Capture the cell that displays the provided text and extract its [x, y] central coordinate. 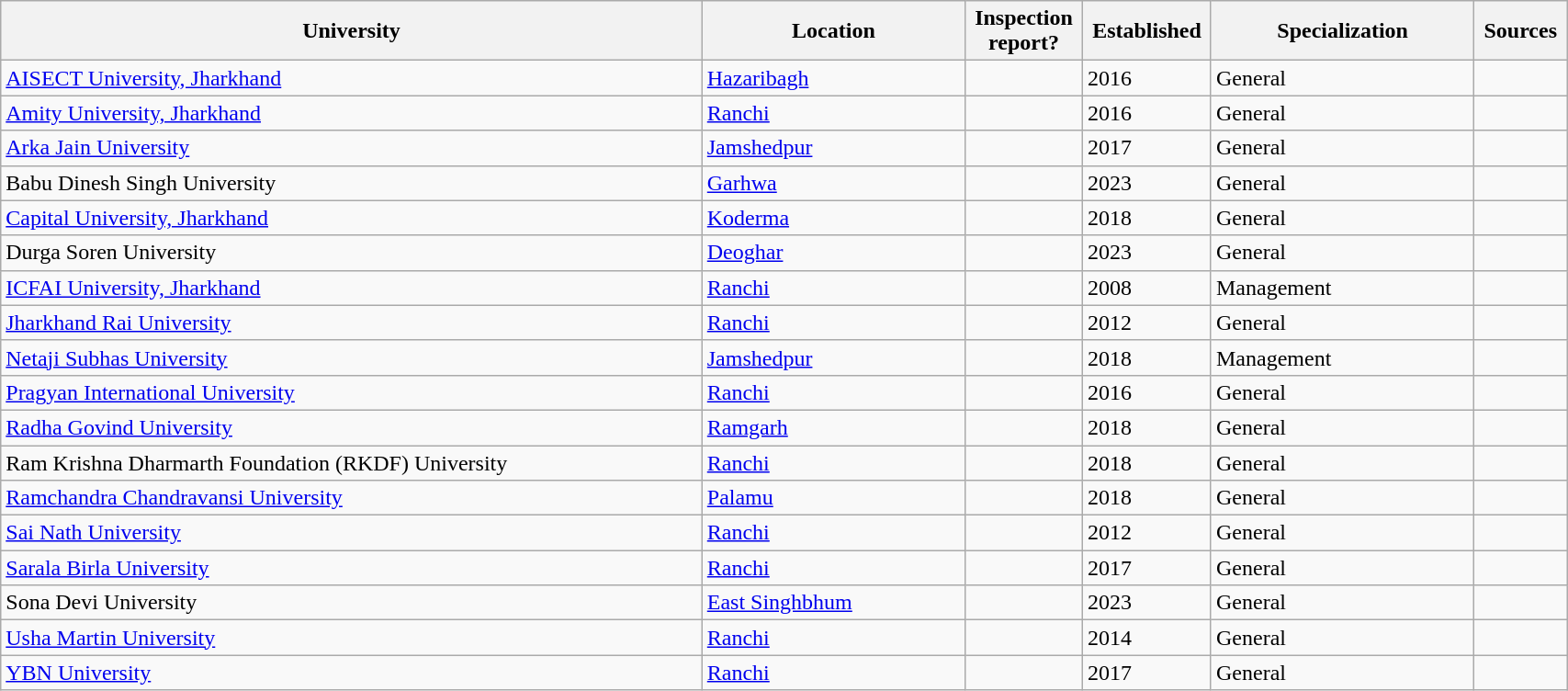
Location [833, 31]
Specialization [1342, 31]
Palamu [833, 498]
Deoghar [833, 253]
Hazaribagh [833, 78]
2008 [1147, 288]
Sona Devi University [352, 603]
Arka Jain University [352, 148]
Durga Soren University [352, 253]
Jharkhand Rai University [352, 323]
Ramchandra Chandravansi University [352, 498]
Koderma [833, 218]
Garhwa [833, 183]
YBN University [352, 673]
Netaji Subhas University [352, 357]
Ram Krishna Dharmarth Foundation (RKDF) University [352, 462]
East Singhbhum [833, 603]
Radha Govind University [352, 427]
Amity University, Jharkhand [352, 113]
University [352, 31]
Usha Martin University [352, 638]
Sarala Birla University [352, 568]
Sources [1521, 31]
Ramgarh [833, 427]
Established [1147, 31]
Pragyan International University [352, 392]
2014 [1147, 638]
AISECT University, Jharkhand [352, 78]
Babu Dinesh Singh University [352, 183]
Sai Nath University [352, 533]
Inspection report? [1024, 31]
Capital University, Jharkhand [352, 218]
ICFAI University, Jharkhand [352, 288]
